Provide the [X, Y] coordinate of the cell's center where the given text is located.  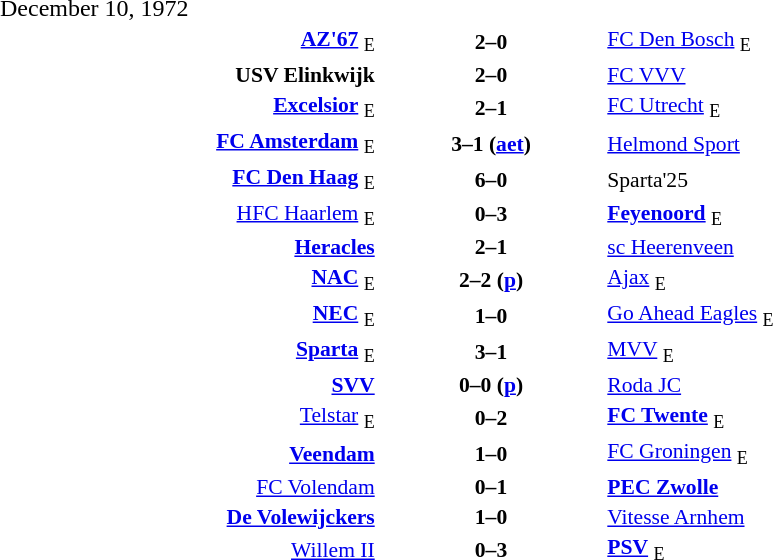
0–3 [492, 215]
3–1 (aet) [492, 143]
3–1 [492, 352]
0–2 [492, 418]
0–1 [492, 487]
6–0 [492, 179]
0–0 (p) [492, 385]
2–2 (p) [492, 281]
